Extract the (X, Y) coordinate from the center of the cell holding the provided text.  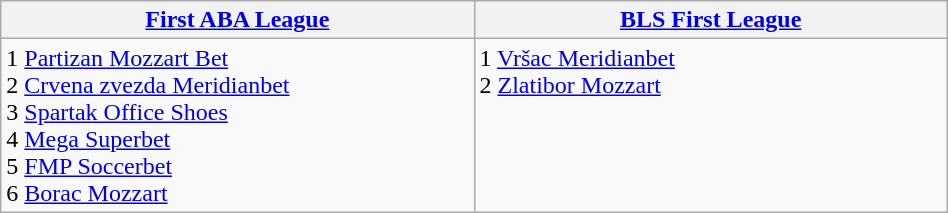
First ABA League (238, 20)
1 Vršac Meridianbet2 Zlatibor Mozzart (710, 126)
1 Partizan Mozzart Bet2 Crvena zvezda Meridianbet3 Spartak Office Shoes4 Mega Superbet5 FMP Soccerbet6 Borac Mozzart (238, 126)
BLS First League (710, 20)
